Extract the [x, y] coordinate from the center of the cell holding the provided text.  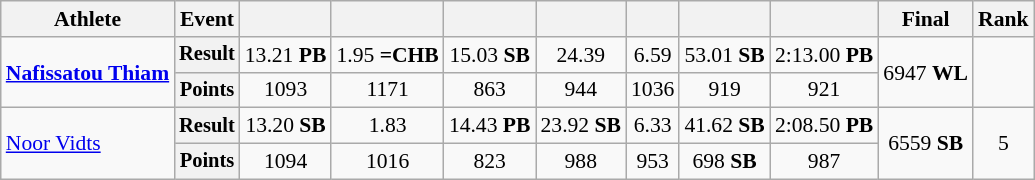
944 [582, 90]
Athlete [88, 19]
Nafissatou Thiam [88, 72]
921 [824, 90]
6.33 [652, 126]
2:13.00 PB [824, 55]
13.21 PB [286, 55]
5 [1004, 144]
6559 SB [926, 144]
6947 WL [926, 72]
14.43 PB [490, 126]
823 [490, 162]
6.59 [652, 55]
698 SB [724, 162]
1094 [286, 162]
13.20 SB [286, 126]
Event [207, 19]
988 [582, 162]
1171 [387, 90]
953 [652, 162]
863 [490, 90]
Final [926, 19]
919 [724, 90]
23.92 SB [582, 126]
1.83 [387, 126]
987 [824, 162]
15.03 SB [490, 55]
53.01 SB [724, 55]
1016 [387, 162]
Rank [1004, 19]
1093 [286, 90]
1.95 =CHB [387, 55]
24.39 [582, 55]
Noor Vidts [88, 144]
1036 [652, 90]
2:08.50 PB [824, 126]
41.62 SB [724, 126]
